Search for the cell housing the specified text and yield its [X, Y] center coordinate. 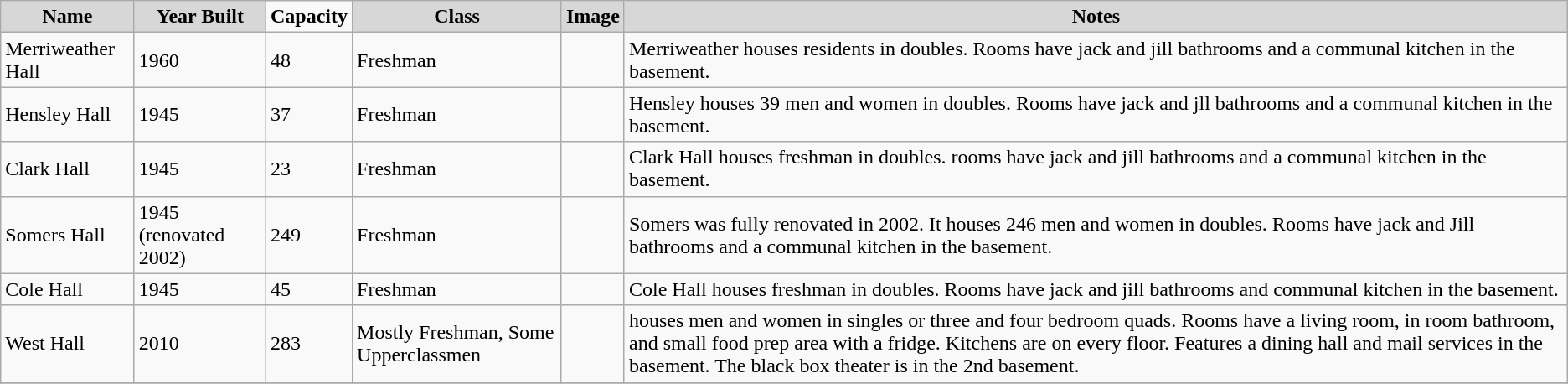
23 [310, 169]
37 [310, 114]
Name [67, 17]
48 [310, 60]
Clark Hall [67, 169]
Image [593, 17]
Cole Hall houses freshman in doubles. Rooms have jack and jill bathrooms and communal kitchen in the basement. [1096, 289]
Merriweather Hall [67, 60]
Year Built [199, 17]
Class [457, 17]
2010 [199, 344]
Notes [1096, 17]
Capacity [310, 17]
1945 (renovated 2002) [199, 235]
Hensley Hall [67, 114]
West Hall [67, 344]
Mostly Freshman, Some Upperclassmen [457, 344]
Hensley houses 39 men and women in doubles. Rooms have jack and jll bathrooms and a communal kitchen in the basement. [1096, 114]
Clark Hall houses freshman in doubles. rooms have jack and jill bathrooms and a communal kitchen in the basement. [1096, 169]
45 [310, 289]
1960 [199, 60]
Somers Hall [67, 235]
283 [310, 344]
Merriweather houses residents in doubles. Rooms have jack and jill bathrooms and a communal kitchen in the basement. [1096, 60]
Cole Hall [67, 289]
249 [310, 235]
